Find where the given text appears and provide that cell's center as (x, y) coordinate. 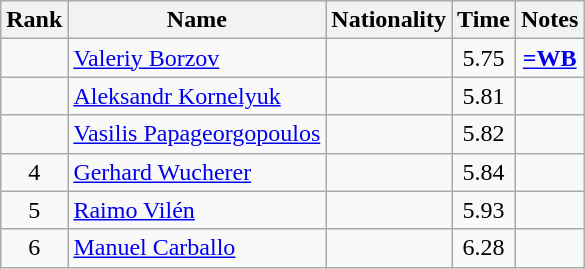
=WB (550, 58)
Notes (550, 20)
4 (34, 172)
6.28 (484, 248)
Nationality (389, 20)
5.84 (484, 172)
5.81 (484, 96)
5.75 (484, 58)
Aleksandr Kornelyuk (197, 96)
Raimo Vilén (197, 210)
5.82 (484, 134)
6 (34, 248)
Manuel Carballo (197, 248)
Name (197, 20)
Time (484, 20)
Rank (34, 20)
Vasilis Papageorgopoulos (197, 134)
Valeriy Borzov (197, 58)
5.93 (484, 210)
5 (34, 210)
Gerhard Wucherer (197, 172)
